Scan for the cell matching the given text and deliver its [x, y] coordinate at center. 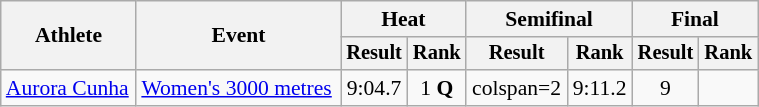
Final [695, 19]
Heat [404, 19]
9:04.7 [374, 88]
Semifinal [549, 19]
colspan=2 [516, 88]
Event [238, 36]
Women's 3000 metres [238, 88]
Aurora Cunha [69, 88]
9 [666, 88]
1 Q [436, 88]
9:11.2 [600, 88]
Athlete [69, 36]
